Scan for the cell matching the given text and deliver its (x, y) coordinate at center. 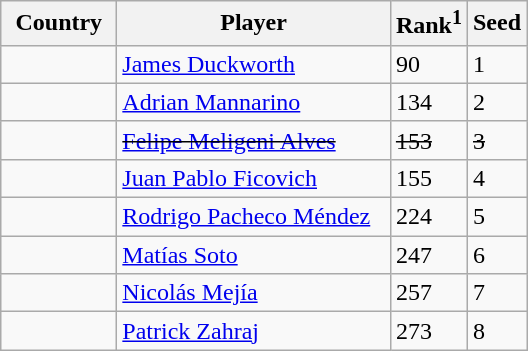
Adrian Mannarino (254, 102)
5 (496, 217)
Seed (496, 24)
3 (496, 140)
90 (428, 64)
Country (59, 24)
Patrick Zahraj (254, 331)
2 (496, 102)
155 (428, 178)
134 (428, 102)
247 (428, 255)
Juan Pablo Ficovich (254, 178)
273 (428, 331)
8 (496, 331)
Player (254, 24)
Matías Soto (254, 255)
Nicolás Mejía (254, 293)
257 (428, 293)
James Duckworth (254, 64)
153 (428, 140)
Rodrigo Pacheco Méndez (254, 217)
Rank1 (428, 24)
6 (496, 255)
Felipe Meligeni Alves (254, 140)
1 (496, 64)
4 (496, 178)
224 (428, 217)
7 (496, 293)
